Extract the (x, y) coordinate from the center of the cell holding the provided text.  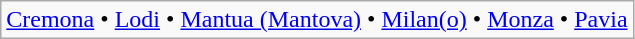
Cremona • Lodi • Mantua (Mantova) • Milan(o) • Monza • Pavia (317, 20)
